Identify which cell holds the provided text, then report its [X, Y] central coordinate. 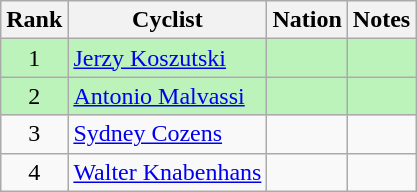
2 [34, 96]
Nation [307, 20]
1 [34, 58]
Notes [381, 20]
Sydney Cozens [168, 134]
4 [34, 172]
3 [34, 134]
Walter Knabenhans [168, 172]
Jerzy Koszutski [168, 58]
Antonio Malvassi [168, 96]
Cyclist [168, 20]
Rank [34, 20]
